Scan for the cell matching the given text and deliver its (X, Y) coordinate at center. 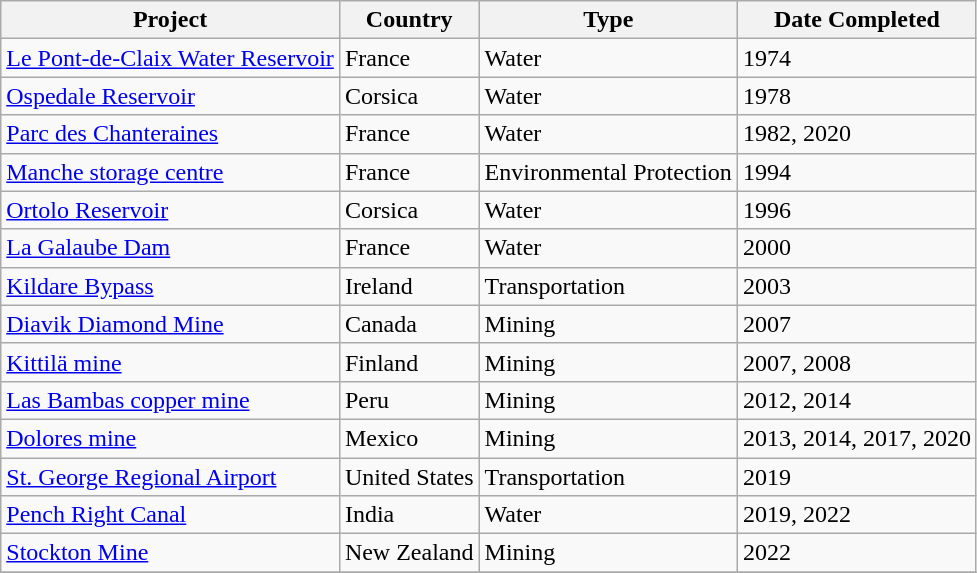
Manche storage centre (170, 172)
2003 (856, 286)
Canada (409, 324)
Le Pont-de-Claix Water Reservoir (170, 58)
Finland (409, 362)
Ireland (409, 286)
1994 (856, 172)
Ospedale Reservoir (170, 96)
Country (409, 20)
1974 (856, 58)
2007, 2008 (856, 362)
2007 (856, 324)
New Zealand (409, 553)
2022 (856, 553)
2000 (856, 248)
1978 (856, 96)
Stockton Mine (170, 553)
Pench Right Canal (170, 515)
India (409, 515)
1996 (856, 210)
La Galaube Dam (170, 248)
Ortolo Reservoir (170, 210)
2019 (856, 477)
Parc des Chanteraines (170, 134)
Type (608, 20)
Peru (409, 400)
St. George Regional Airport (170, 477)
Kittilä mine (170, 362)
Dolores mine (170, 438)
Environmental Protection (608, 172)
2019, 2022 (856, 515)
Kildare Bypass (170, 286)
2013, 2014, 2017, 2020 (856, 438)
2012, 2014 (856, 400)
Las Bambas copper mine (170, 400)
Date Completed (856, 20)
Project (170, 20)
Diavik Diamond Mine (170, 324)
1982, 2020 (856, 134)
United States (409, 477)
Mexico (409, 438)
